Scan for the cell matching the given text and deliver its [x, y] coordinate at center. 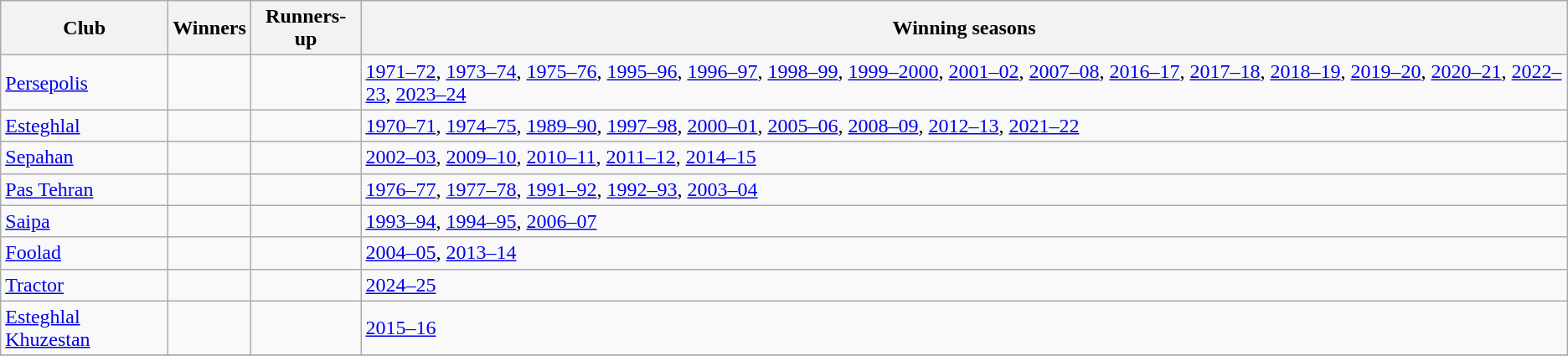
Esteghlal Khuzestan [85, 328]
Club [85, 28]
Winners [209, 28]
Persepolis [85, 82]
Pas Tehran [85, 189]
Saipa [85, 221]
1971–72, 1973–74, 1975–76, 1995–96, 1996–97, 1998–99, 1999–2000, 2001–02, 2007–08, 2016–17, 2017–18, 2018–19, 2019–20, 2020–21, 2022–23, 2023–24 [964, 82]
1970–71, 1974–75, 1989–90, 1997–98, 2000–01, 2005–06, 2008–09, 2012–13, 2021–22 [964, 126]
Sepahan [85, 157]
1976–77, 1977–78, 1991–92, 1992–93, 2003–04 [964, 189]
2002–03, 2009–10, 2010–11, 2011–12, 2014–15 [964, 157]
Tractor [85, 285]
1993–94, 1994–95, 2006–07 [964, 221]
Esteghlal [85, 126]
Runners-up [306, 28]
2004–05, 2013–14 [964, 253]
Winning seasons [964, 28]
2015–16 [964, 328]
Foolad [85, 253]
2024–25 [964, 285]
